For the text-containing cell, return its midpoint in (X, Y) coordinate format. 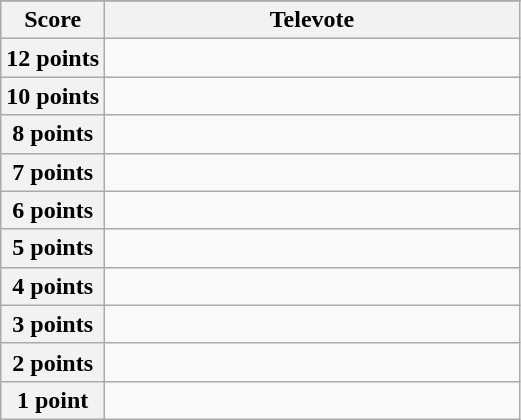
12 points (53, 58)
3 points (53, 324)
5 points (53, 248)
6 points (53, 210)
8 points (53, 134)
4 points (53, 286)
Televote (312, 20)
7 points (53, 172)
10 points (53, 96)
1 point (53, 400)
Score (53, 20)
2 points (53, 362)
